Identify which cell holds the provided text, then report its (X, Y) central coordinate. 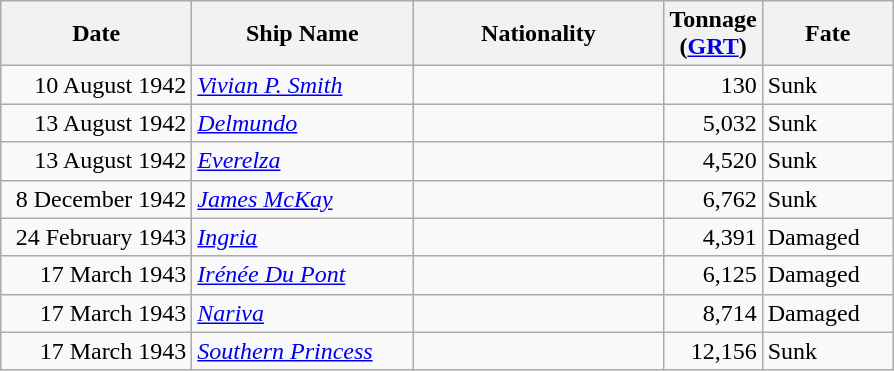
Everelza (302, 161)
10 August 1942 (96, 85)
6,125 (713, 275)
Nationality (538, 34)
Southern Princess (302, 351)
130 (713, 85)
Ingria (302, 237)
4,391 (713, 237)
24 February 1943 (96, 237)
Delmundo (302, 123)
James McKay (302, 199)
5,032 (713, 123)
Tonnage(GRT) (713, 34)
6,762 (713, 199)
Fate (828, 34)
12,156 (713, 351)
8,714 (713, 313)
Vivian P. Smith (302, 85)
4,520 (713, 161)
Date (96, 34)
Ship Name (302, 34)
8 December 1942 (96, 199)
Nariva (302, 313)
Irénée Du Pont (302, 275)
